From the cell containing the given text, extract its center point as (X, Y) coordinate. 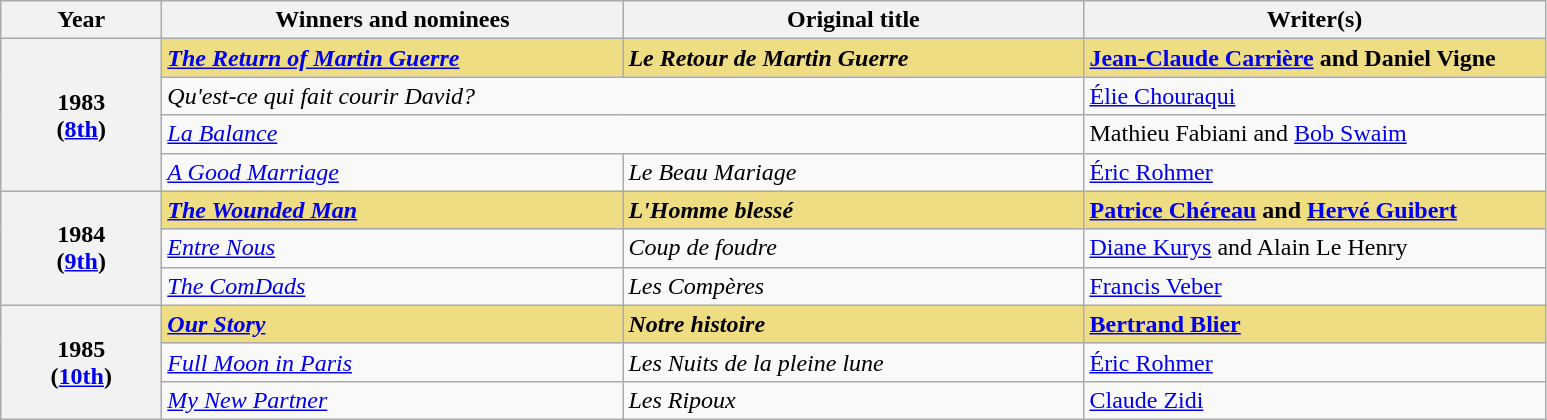
Francis Veber (1314, 286)
1985(10th) (82, 362)
Le Beau Mariage (854, 172)
La Balance (623, 134)
Bertrand Blier (1314, 324)
Élie Chouraqui (1314, 96)
Patrice Chéreau and Hervé Guibert (1314, 210)
The Return of Martin Guerre (392, 58)
Our Story (392, 324)
Winners and nominees (392, 20)
Les Ripoux (854, 400)
The Wounded Man (392, 210)
L'Homme blessé (854, 210)
Jean-Claude Carrière and Daniel Vigne (1314, 58)
My New Partner (392, 400)
Full Moon in Paris (392, 362)
Claude Zidi (1314, 400)
The ComDads (392, 286)
Original title (854, 20)
Le Retour de Martin Guerre (854, 58)
A Good Marriage (392, 172)
Mathieu Fabiani and Bob Swaim (1314, 134)
1984(9th) (82, 248)
Diane Kurys and Alain Le Henry (1314, 248)
Les Nuits de la pleine lune (854, 362)
Writer(s) (1314, 20)
Year (82, 20)
Notre histoire (854, 324)
Entre Nous (392, 248)
Qu'est-ce qui fait courir David? (623, 96)
1983(8th) (82, 115)
Coup de foudre (854, 248)
Les Compères (854, 286)
